Scan for the cell matching the given text and deliver its [x, y] coordinate at center. 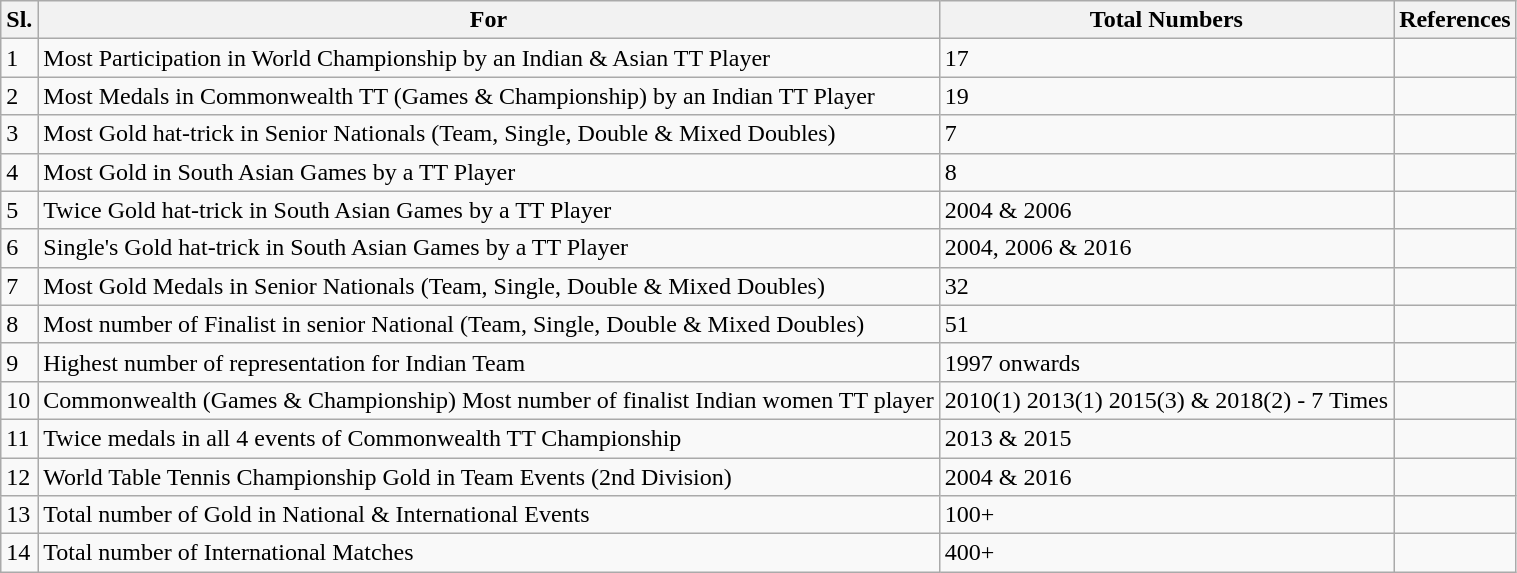
2004 & 2006 [1166, 210]
1997 onwards [1166, 362]
Most number of Finalist in senior National (Team, Single, Double & Mixed Doubles) [488, 324]
14 [20, 553]
2 [20, 96]
Single's Gold hat-trick in South Asian Games by a TT Player [488, 248]
For [488, 20]
2013 & 2015 [1166, 438]
Highest number of representation for Indian Team [488, 362]
11 [20, 438]
2010(1) 2013(1) 2015(3) & 2018(2) - 7 Times [1166, 400]
Sl. [20, 20]
5 [20, 210]
10 [20, 400]
Total number of Gold in National & International Events [488, 515]
Commonwealth (Games & Championship) Most number of finalist Indian women TT player [488, 400]
Most Gold Medals in Senior Nationals (Team, Single, Double & Mixed Doubles) [488, 286]
17 [1166, 58]
2004 & 2016 [1166, 477]
9 [20, 362]
6 [20, 248]
Most Medals in Commonwealth TT (Games & Championship) by an Indian TT Player [488, 96]
Total Numbers [1166, 20]
2004, 2006 & 2016 [1166, 248]
Most Gold in South Asian Games by a TT Player [488, 172]
World Table Tennis Championship Gold in Team Events (2nd Division) [488, 477]
400+ [1166, 553]
12 [20, 477]
Total number of International Matches [488, 553]
51 [1166, 324]
Twice Gold hat-trick in South Asian Games by a TT Player [488, 210]
1 [20, 58]
32 [1166, 286]
100+ [1166, 515]
19 [1166, 96]
Most Gold hat-trick in Senior Nationals (Team, Single, Double & Mixed Doubles) [488, 134]
References [1456, 20]
Most Participation in World Championship by an Indian & Asian TT Player [488, 58]
Twice medals in all 4 events of Commonwealth TT Championship [488, 438]
4 [20, 172]
13 [20, 515]
3 [20, 134]
